Locate the cell with the specified text and output its (x, y) center coordinate. 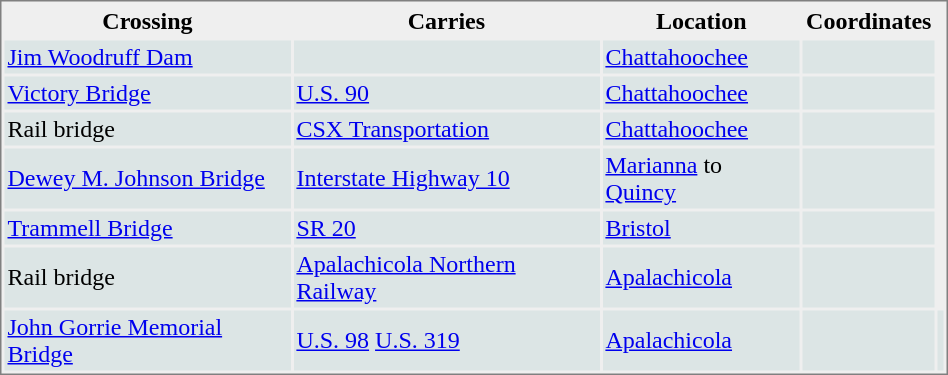
Jim Woodruff Dam (147, 56)
Location (701, 20)
CSX Transportation (446, 128)
Bristol (701, 228)
Trammell Bridge (147, 228)
Interstate Highway 10 (446, 178)
Crossing (147, 20)
Victory Bridge (147, 92)
John Gorrie Memorial Bridge (147, 340)
Apalachicola Northern Railway (446, 278)
Dewey M. Johnson Bridge (147, 178)
Marianna to Quincy (701, 178)
SR 20 (446, 228)
Carries (446, 20)
U.S. 98 U.S. 319 (446, 340)
U.S. 90 (446, 92)
Coordinates (868, 20)
